Identify which cell holds the provided text, then report its [x, y] central coordinate. 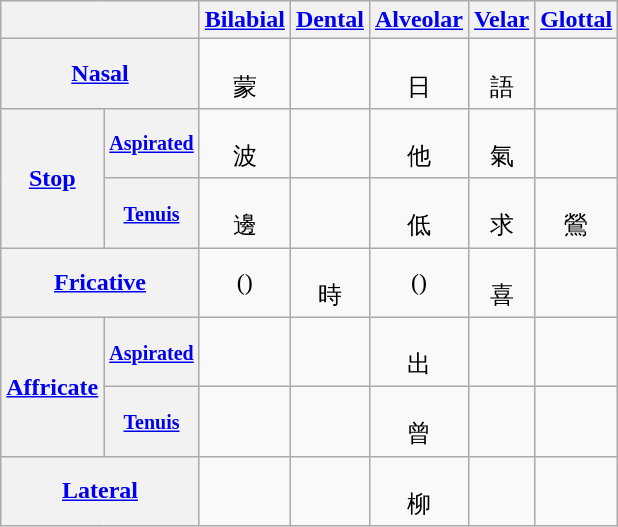
Velar [501, 20]
Dental [330, 20]
喜 [501, 283]
蒙 [244, 74]
鶯 [576, 213]
Affricate [52, 386]
邊 [244, 213]
Fricative [100, 283]
波 [244, 143]
出 [418, 352]
求 [501, 213]
語 [501, 74]
Lateral [100, 491]
低 [418, 213]
Glottal [576, 20]
Stop [52, 178]
氣 [501, 143]
柳 [418, 491]
Nasal [100, 74]
曾 [418, 422]
Alveolar [418, 20]
Bilabial [244, 20]
他 [418, 143]
時 [330, 283]
日 [418, 74]
